Pinpoint the cell where the given text exists, returning its [X, Y] midpoint coordinate. 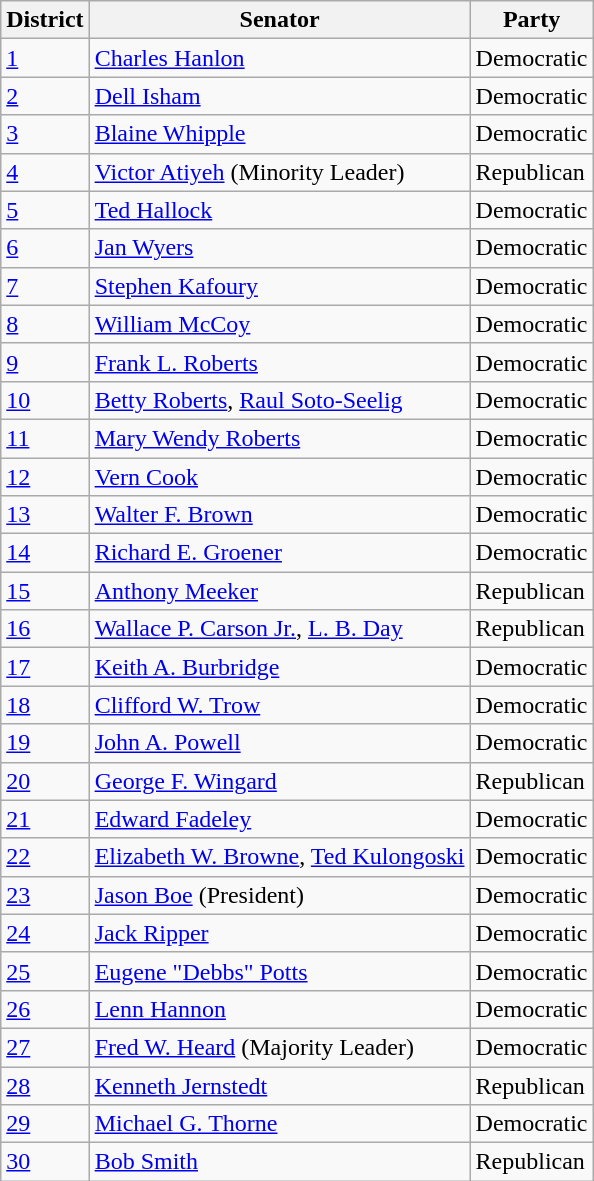
2 [45, 96]
19 [45, 743]
Party [532, 20]
Vern Cook [280, 477]
9 [45, 362]
Mary Wendy Roberts [280, 438]
13 [45, 515]
Bob Smith [280, 1162]
29 [45, 1124]
Ted Hallock [280, 210]
Clifford W. Trow [280, 705]
Michael G. Thorne [280, 1124]
17 [45, 667]
12 [45, 477]
25 [45, 971]
1 [45, 58]
Edward Fadeley [280, 819]
28 [45, 1085]
Walter F. Brown [280, 515]
Jason Boe (President) [280, 895]
Victor Atiyeh (Minority Leader) [280, 172]
Jan Wyers [280, 248]
Kenneth Jernstedt [280, 1085]
Senator [280, 20]
John A. Powell [280, 743]
18 [45, 705]
24 [45, 933]
William McCoy [280, 324]
27 [45, 1047]
District [45, 20]
16 [45, 629]
15 [45, 591]
Jack Ripper [280, 933]
Eugene "Debbs" Potts [280, 971]
Wallace P. Carson Jr., L. B. Day [280, 629]
Dell Isham [280, 96]
Charles Hanlon [280, 58]
Betty Roberts, Raul Soto-Seelig [280, 400]
Anthony Meeker [280, 591]
Lenn Hannon [280, 1009]
6 [45, 248]
7 [45, 286]
10 [45, 400]
5 [45, 210]
4 [45, 172]
Elizabeth W. Browne, Ted Kulongoski [280, 857]
14 [45, 553]
Blaine Whipple [280, 134]
Stephen Kafoury [280, 286]
Fred W. Heard (Majority Leader) [280, 1047]
3 [45, 134]
11 [45, 438]
23 [45, 895]
8 [45, 324]
22 [45, 857]
21 [45, 819]
Richard E. Groener [280, 553]
26 [45, 1009]
30 [45, 1162]
Frank L. Roberts [280, 362]
Keith A. Burbridge [280, 667]
20 [45, 781]
George F. Wingard [280, 781]
